From the cell containing the given text, extract its center point as [X, Y] coordinate. 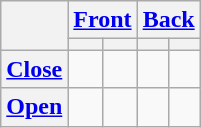
Close [34, 69]
Open [34, 107]
Back [168, 20]
Front [102, 20]
